Return the [x, y] coordinate for the center point of the cell that contains the specified text.  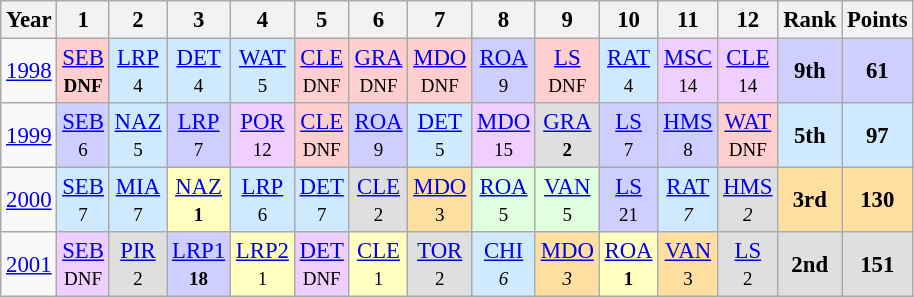
3rd [810, 200]
WAT5 [262, 72]
1998 [29, 72]
LRP118 [199, 264]
DET4 [199, 72]
SEB6 [83, 136]
CHI6 [504, 264]
LS7 [628, 136]
PIR2 [138, 264]
6 [378, 20]
HMS8 [688, 136]
RAT4 [628, 72]
5th [810, 136]
2nd [810, 264]
HMS2 [748, 200]
DETDNF [322, 264]
CLE14 [748, 72]
ROA1 [628, 264]
2 [138, 20]
LSDNF [567, 72]
NAZ1 [199, 200]
MSC14 [688, 72]
DET7 [322, 200]
Rank [810, 20]
130 [878, 200]
LS21 [628, 200]
SEB7 [83, 200]
CLE2 [378, 200]
MIA7 [138, 200]
9th [810, 72]
LS2 [748, 264]
1 [83, 20]
DET5 [440, 136]
VAN5 [567, 200]
GRA2 [567, 136]
10 [628, 20]
3 [199, 20]
12 [748, 20]
4 [262, 20]
CLE1 [378, 264]
LRP6 [262, 200]
151 [878, 264]
9 [567, 20]
GRADNF [378, 72]
TOR2 [440, 264]
MDODNF [440, 72]
LRP7 [199, 136]
7 [440, 20]
MDO15 [504, 136]
RAT7 [688, 200]
97 [878, 136]
NAZ5 [138, 136]
VAN3 [688, 264]
POR12 [262, 136]
Year [29, 20]
61 [878, 72]
11 [688, 20]
LRP21 [262, 264]
Points [878, 20]
LRP4 [138, 72]
2000 [29, 200]
2001 [29, 264]
8 [504, 20]
5 [322, 20]
WATDNF [748, 136]
1999 [29, 136]
ROA5 [504, 200]
